Capture the cell that displays the provided text and extract its (X, Y) central coordinate. 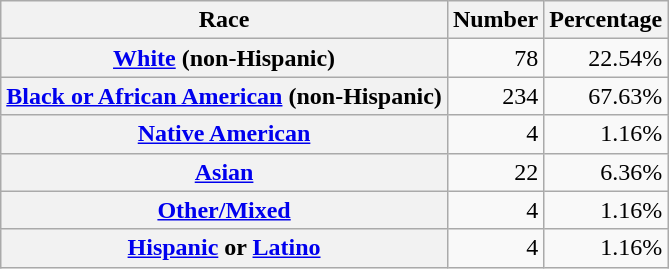
Number (495, 20)
Native American (224, 134)
22 (495, 172)
Hispanic or Latino (224, 248)
White (non-Hispanic) (224, 58)
Percentage (606, 20)
Black or African American (non-Hispanic) (224, 96)
234 (495, 96)
78 (495, 58)
22.54% (606, 58)
Race (224, 20)
Other/Mixed (224, 210)
67.63% (606, 96)
6.36% (606, 172)
Asian (224, 172)
